Scan for the cell matching the given text and deliver its [x, y] coordinate at center. 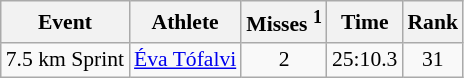
7.5 km Sprint [65, 60]
25:10.3 [364, 60]
31 [432, 60]
2 [284, 60]
Event [65, 22]
Athlete [185, 22]
Misses 1 [284, 22]
Rank [432, 22]
Time [364, 22]
Éva Tófalvi [185, 60]
